Find where the given text appears and provide that cell's center as (x, y) coordinate. 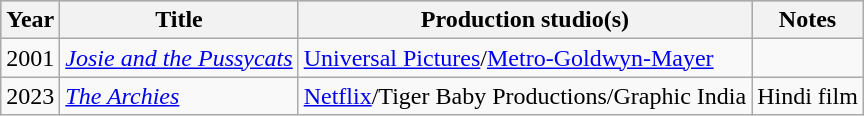
Production studio(s) (524, 20)
Title (179, 20)
2001 (30, 58)
2023 (30, 96)
The Archies (179, 96)
Netflix/Tiger Baby Productions/Graphic India (524, 96)
Notes (808, 20)
Universal Pictures/Metro-Goldwyn-Mayer (524, 58)
Josie and the Pussycats (179, 58)
Hindi film (808, 96)
Year (30, 20)
